Extract the (x, y) coordinate from the center of the cell holding the provided text.  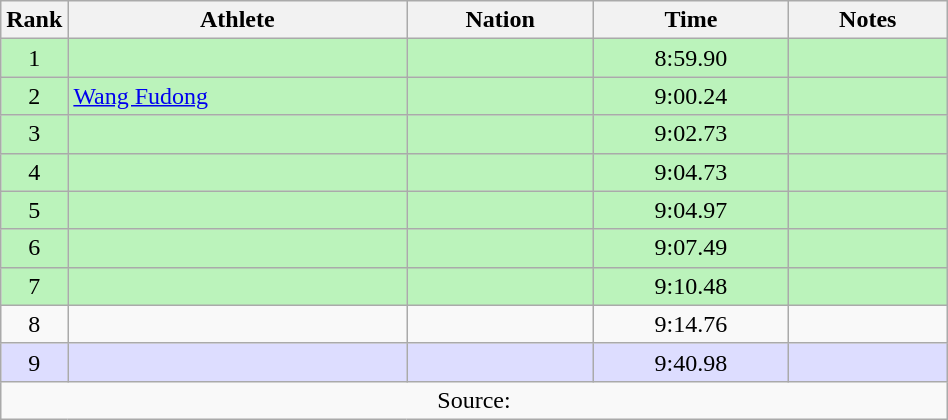
3 (34, 134)
Rank (34, 20)
Wang Fudong (238, 96)
9:04.97 (692, 210)
9:10.48 (692, 286)
9 (34, 362)
1 (34, 58)
9:07.49 (692, 248)
9:00.24 (692, 96)
Notes (868, 20)
6 (34, 248)
7 (34, 286)
Source: (474, 400)
Nation (500, 20)
8:59.90 (692, 58)
2 (34, 96)
8 (34, 324)
9:04.73 (692, 172)
9:02.73 (692, 134)
5 (34, 210)
4 (34, 172)
Time (692, 20)
9:14.76 (692, 324)
9:40.98 (692, 362)
Athlete (238, 20)
